Provide the (X, Y) coordinate of the cell's center where the given text is located.  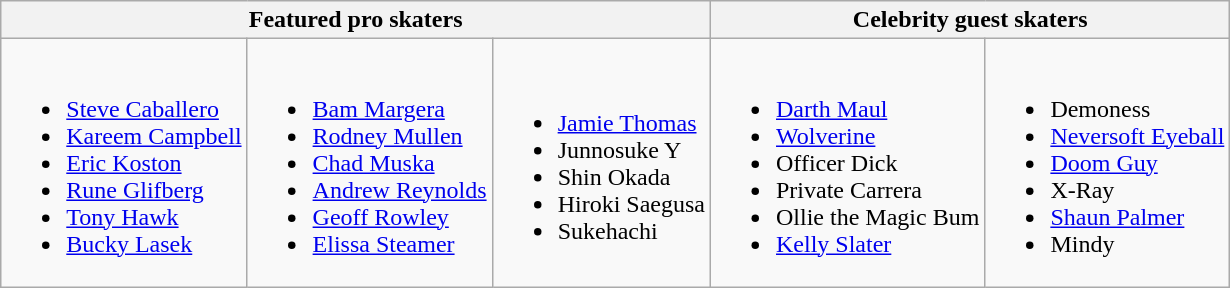
Darth MaulWolverineOfficer DickPrivate CarreraOllie the Magic BumKelly Slater (847, 163)
Steve CaballeroKareem CampbellEric KostonRune GlifbergTony HawkBucky Lasek (124, 163)
Celebrity guest skaters (970, 20)
Bam MargeraRodney MullenChad MuskaAndrew ReynoldsGeoff RowleyElissa Steamer (370, 163)
Featured pro skaters (356, 20)
DemonessNeversoft EyeballDoom GuyX-RayShaun PalmerMindy (1108, 163)
Jamie ThomasJunnosuke YShin OkadaHiroki SaegusaSukehachi (601, 163)
